For the text-containing cell, return its midpoint in [x, y] coordinate format. 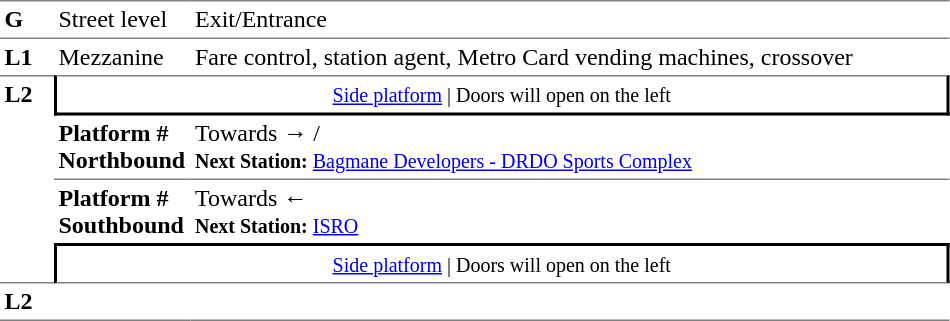
L1 [27, 57]
L2 [27, 179]
Platform #Northbound [122, 148]
Exit/Entrance [570, 20]
Platform #Southbound [122, 212]
Fare control, station agent, Metro Card vending machines, crossover [570, 57]
Towards ← Next Station: ISRO [570, 212]
Street level [122, 20]
G [27, 20]
Towards → / Next Station: Bagmane Developers - DRDO Sports Complex [570, 148]
Mezzanine [122, 57]
